Detect which cell encompasses the target text, then output its [x, y] center coordinate. 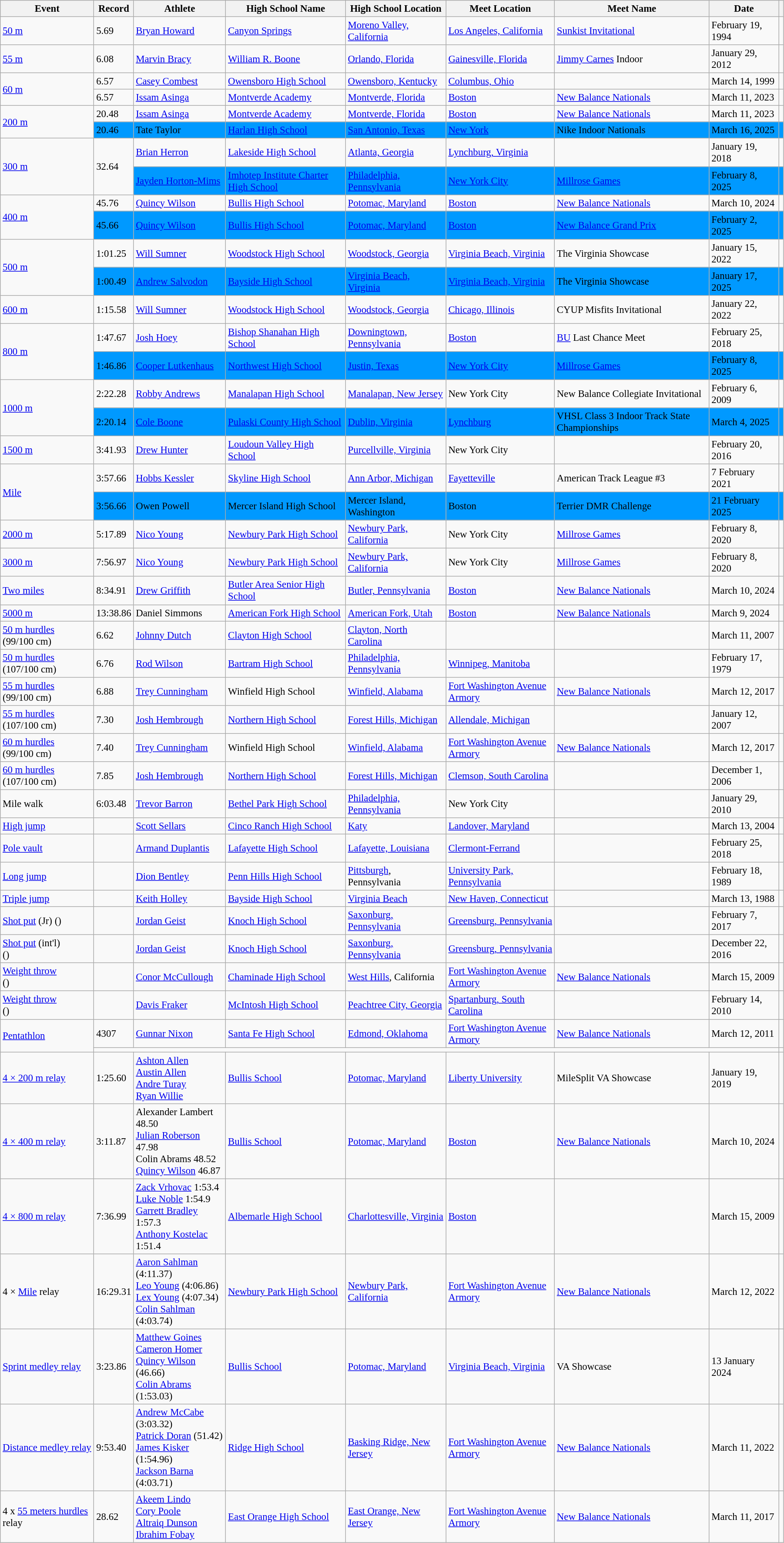
Lakeside High School [286, 152]
13:38.86 [114, 613]
Shot put (int'l) () [47, 949]
Chaminade High School [286, 977]
Owensboro, Kentucky [396, 81]
6.08 [114, 59]
4307 [114, 1033]
San Antonio, Texas [396, 130]
Armand Duplantis [180, 849]
Charlottesville, Virginia [396, 1216]
Mercer Island, Washington [396, 507]
Ashton AllenAustin AllenAndre TurayRyan Willie [180, 1078]
Daniel Simmons [180, 613]
Basking Ridge, New Jersey [396, 1448]
Mercer Island High School [286, 507]
Clemson, South Carolina [500, 776]
Cole Boone [180, 422]
VHSL Class 3 Indoor Track State Championships [632, 422]
20.46 [114, 130]
March 9, 2024 [744, 613]
VA Showcase [632, 1367]
7 February 2021 [744, 478]
5.69 [114, 31]
American Fork, Utah [396, 613]
New Balance Collegiate Invitational [632, 393]
400 m [47, 217]
300 m [47, 166]
January 19, 2018 [744, 152]
Santa Fe High School [286, 1033]
Dublin, Virginia [396, 422]
McIntosh High School [286, 1005]
Gainesville, Florida [500, 59]
Katy [396, 826]
7.40 [114, 748]
Date [744, 9]
February 2, 2025 [744, 225]
February 6, 2009 [744, 393]
Shot put (Jr) () [47, 921]
Owen Powell [180, 507]
1:01.25 [114, 253]
Harlan High School [286, 130]
Event [47, 9]
High School Name [286, 9]
New Haven, Connecticut [500, 899]
Pole vault [47, 849]
February 18, 1989 [744, 877]
Skyline High School [286, 478]
Purcellville, Virginia [396, 450]
February 19, 1994 [744, 31]
1500 m [47, 450]
60 m hurdles (107/100 cm) [47, 776]
200 m [47, 122]
Allendale, Michigan [500, 720]
Record [114, 9]
Pittsburgh, Pennsylvania [396, 877]
Pulaski County High School [286, 422]
3:56.66 [114, 507]
Pentathlon [47, 1036]
Imhotep Institute Charter High School [286, 181]
March 16, 2025 [744, 130]
West Hills, California [396, 977]
Ann Arbor, Michigan [396, 478]
Ridge High School [286, 1448]
9:53.40 [114, 1448]
Distance medley relay [47, 1448]
High School Location [396, 9]
Canyon Springs [286, 31]
20.48 [114, 114]
March 11, 2007 [744, 635]
East Orange High School [286, 1516]
March 14, 1999 [744, 81]
Trevor Barron [180, 803]
Zack Vrhovac 1:53.4Luke Noble 1:54.9Garrett Bradley 1:57.3Anthony Kostelac 1:51.4 [180, 1216]
Meet Name [632, 9]
March 11, 2017 [744, 1516]
Bryan Howard [180, 31]
Los Angeles, California [500, 31]
2000 m [47, 535]
March 12, 2011 [744, 1033]
Lynchburg [500, 422]
University Park, Pennsylvania [500, 877]
4 × 200 m relay [47, 1078]
Alexander Lambert 48.50Julian Roberson 47.98Colin Abrams 48.52Quincy Wilson 46.87 [180, 1141]
Two miles [47, 591]
50 m [47, 31]
1:46.86 [114, 366]
Brian Herron [180, 152]
Lafayette High School [286, 849]
March 4, 2025 [744, 422]
Drew Hunter [180, 450]
Albemarle High School [286, 1216]
Clayton High School [286, 635]
800 m [47, 352]
Orlando, Florida [396, 59]
January 22, 2022 [744, 310]
February 17, 1979 [744, 663]
Justin, Texas [396, 366]
Davis Fraker [180, 1005]
Athlete [180, 9]
Peachtree City, Georgia [396, 1005]
Josh Hoey [180, 338]
Spartanburg, South Carolina [500, 1005]
Lafayette, Louisiana [396, 849]
2:22.28 [114, 393]
32.64 [114, 166]
1:25.60 [114, 1078]
Rod Wilson [180, 663]
Bishop Shanahan High School [286, 338]
American Track League #3 [632, 478]
Clayton, North Carolina [396, 635]
MileSplit VA Showcase [632, 1078]
55 m hurdles (99/100 cm) [47, 691]
Edmond, Oklahoma [396, 1033]
3:23.86 [114, 1367]
55 m [47, 59]
February 7, 2017 [744, 921]
Virginia Beach [396, 899]
Clermont-Ferrand [500, 849]
January 12, 2007 [744, 720]
March 11, 2022 [744, 1448]
Akeem LindoCory PooleAltraiq DunsonIbrahim Fobay [180, 1516]
3:11.87 [114, 1141]
Drew Griffith [180, 591]
January 29, 2012 [744, 59]
1:47.67 [114, 338]
BU Last Chance Meet [632, 338]
Downingtown, Pennsylvania [396, 338]
6.88 [114, 691]
8:34.91 [114, 591]
Fayetteville [500, 478]
5000 m [47, 613]
3:57.66 [114, 478]
16:29.31 [114, 1292]
1:15.58 [114, 310]
Bartram High School [286, 663]
Conor McCullough [180, 977]
Long jump [47, 877]
Hobbs Kessler [180, 478]
50 m hurdles (107/100 cm) [47, 663]
5:17.89 [114, 535]
60 m hurdles (99/100 cm) [47, 748]
February 20, 2016 [744, 450]
21 February 2025 [744, 507]
American Fork High School [286, 613]
4 x 55 meters hurdles relay [47, 1516]
Casey Combest [180, 81]
6.76 [114, 663]
4 × 400 m relay [47, 1141]
Winnipeg, Manitoba [500, 663]
January 15, 2022 [744, 253]
Owensboro High School [286, 81]
Landover, Maryland [500, 826]
500 m [47, 267]
2:20.14 [114, 422]
Atlanta, Georgia [396, 152]
Moreno Valley, California [396, 31]
Mile walk [47, 803]
New York [500, 130]
Meet Location [500, 9]
March 13, 1988 [744, 899]
Liberty University [500, 1078]
Butler Area Senior High School [286, 591]
Matthew GoinesCameron HomerQuincy Wilson (46.66)Colin Abrams (1:53.03) [180, 1367]
60 m [47, 90]
February 14, 2010 [744, 1005]
Terrier DMR Challenge [632, 507]
55 m hurdles (107/100 cm) [47, 720]
January 17, 2025 [744, 281]
December 22, 2016 [744, 949]
3000 m [47, 562]
Marvin Bracy [180, 59]
High jump [47, 826]
Robby Andrews [180, 393]
28.62 [114, 1516]
Butler, Pennsylvania [396, 591]
January 19, 2019 [744, 1078]
Penn Hills High School [286, 877]
1:00.49 [114, 281]
Sunkist Invitational [632, 31]
William R. Boone [286, 59]
45.66 [114, 225]
Triple jump [47, 899]
1000 m [47, 407]
Jayden Horton-Mims [180, 181]
7.85 [114, 776]
New Balance Grand Prix [632, 225]
Bethel Park High School [286, 803]
Cooper Lutkenhaus [180, 366]
4 × 800 m relay [47, 1216]
Andrew Salvodon [180, 281]
Andrew McCabe (3:03.32)Patrick Doran (51.42)James Kisker (1:54.96)Jackson Barna (4:03.71) [180, 1448]
March 12, 2022 [744, 1292]
Sprint medley relay [47, 1367]
Lynchburg, Virginia [500, 152]
Aaron Sahlman (4:11.37)Leo Young (4:06.86)Lex Young (4:07.34)Colin Sahlman (4:03.74) [180, 1292]
December 1, 2006 [744, 776]
Columbus, Ohio [500, 81]
13 January 2024 [744, 1367]
6:03.48 [114, 803]
Chicago, Illinois [500, 310]
Scott Sellars [180, 826]
Nike Indoor Nationals [632, 130]
6.62 [114, 635]
East Orange, New Jersey [396, 1516]
Johnny Dutch [180, 635]
Manalapan, New Jersey [396, 393]
Loudoun Valley High School [286, 450]
Mile [47, 492]
7:36.99 [114, 1216]
Manalapan High School [286, 393]
4 × Mile relay [47, 1292]
CYUP Misfits Invitational [632, 310]
Cinco Ranch High School [286, 826]
Northwest High School [286, 366]
Dion Bentley [180, 877]
600 m [47, 310]
7.30 [114, 720]
Keith Holley [180, 899]
3:41.93 [114, 450]
50 m hurdles (99/100 cm) [47, 635]
March 13, 2004 [744, 826]
Jimmy Carnes Indoor [632, 59]
7:56.97 [114, 562]
Gunnar Nixon [180, 1033]
Tate Taylor [180, 130]
45.76 [114, 203]
January 29, 2010 [744, 803]
